Return (X, Y) of the center of cell containing provided text 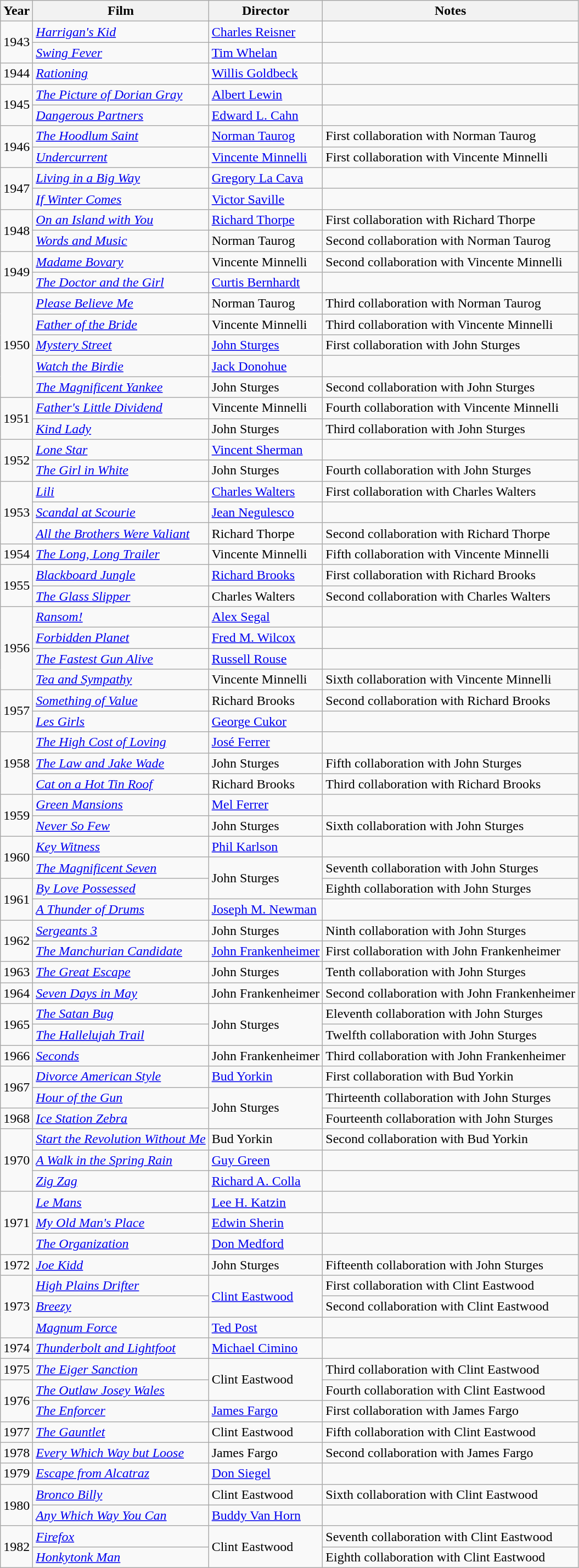
The High Cost of Loving (121, 742)
Father of the Bride (121, 324)
Russell Rouse (266, 659)
Edwin Sherin (266, 1223)
Ninth collaboration with John Sturges (451, 931)
Seven Days in May (121, 993)
The Manchurian Candidate (121, 951)
Sixth collaboration with John Sturges (451, 826)
1961 (16, 899)
The Girl in White (121, 471)
Hour of the Gun (121, 1097)
1957 (16, 711)
Tea and Sympathy (121, 680)
1950 (16, 345)
Kind Lady (121, 429)
Year (16, 11)
Third collaboration with John Frankenheimer (451, 1056)
1970 (16, 1160)
Swing Fever (121, 53)
Harrigan's Kid (121, 32)
On an Island with You (121, 220)
Please Believe Me (121, 304)
The Hoodlum Saint (121, 136)
Tenth collaboration with John Sturges (451, 972)
1968 (16, 1118)
The Doctor and the Girl (121, 283)
1967 (16, 1087)
Something of Value (121, 701)
1954 (16, 554)
1944 (16, 74)
Mystery Street (121, 345)
Second collaboration with John Frankenheimer (451, 993)
Second collaboration with James Fargo (451, 1453)
Michael Cimino (266, 1348)
By Love Possessed (121, 888)
First collaboration with Vincente Minnelli (451, 157)
1960 (16, 857)
Father's Little Dividend (121, 408)
Fifth collaboration with Clint Eastwood (451, 1432)
Albert Lewin (266, 94)
Never So Few (121, 826)
Every Which Way but Loose (121, 1453)
Dangerous Partners (121, 115)
Jean Negulesco (266, 512)
Fifth collaboration with John Sturges (451, 763)
1971 (16, 1223)
Guy Green (266, 1160)
Fourth collaboration with John Sturges (451, 471)
1953 (16, 512)
Mel Ferrer (266, 805)
1975 (16, 1369)
1978 (16, 1453)
Seventh collaboration with Clint Eastwood (451, 1536)
1964 (16, 993)
First collaboration with Richard Brooks (451, 575)
A Thunder of Drums (121, 909)
The Satan Bug (121, 1014)
First collaboration with John Frankenheimer (451, 951)
Firefox (121, 1536)
If Winter Comes (121, 199)
1962 (16, 941)
Third collaboration with Vincente Minnelli (451, 324)
1976 (16, 1401)
Edward L. Cahn (266, 115)
Les Girls (121, 721)
1949 (16, 272)
1982 (16, 1547)
Director (266, 11)
The Law and Jake Wade (121, 763)
All the Brothers Were Valiant (121, 533)
Seconds (121, 1056)
First collaboration with John Sturges (451, 345)
The Magnificent Yankee (121, 387)
1974 (16, 1348)
1952 (16, 460)
The Eiger Sanction (121, 1369)
Richard A. Colla (266, 1181)
The Fastest Gun Alive (121, 659)
Third collaboration with Clint Eastwood (451, 1369)
Gregory La Cava (266, 178)
Escape from Alcatraz (121, 1474)
Fifteenth collaboration with John Sturges (451, 1264)
Fred M. Wilcox (266, 638)
Film (121, 11)
Twelfth collaboration with John Sturges (451, 1035)
Charles Reisner (266, 32)
Alex Segal (266, 617)
The Great Escape (121, 972)
1947 (16, 188)
1963 (16, 972)
Third collaboration with John Sturges (451, 429)
Rationing (121, 74)
Second collaboration with Norman Taurog (451, 240)
1948 (16, 230)
Ice Station Zebra (121, 1118)
Seventh collaboration with John Sturges (451, 867)
The Organization (121, 1244)
Second collaboration with Bud Yorkin (451, 1139)
Jack Donohue (266, 366)
First collaboration with Norman Taurog (451, 136)
Cat on a Hot Tin Roof (121, 784)
Start the Revolution Without Me (121, 1139)
Blackboard Jungle (121, 575)
1973 (16, 1307)
Honkytonk Man (121, 1557)
The Hallelujah Trail (121, 1035)
1951 (16, 418)
Notes (451, 11)
Ransom! (121, 617)
Le Mans (121, 1202)
Zig Zag (121, 1181)
Thirteenth collaboration with John Sturges (451, 1097)
Madame Bovary (121, 262)
Fourteenth collaboration with John Sturges (451, 1118)
Victor Saville (266, 199)
Eighth collaboration with John Sturges (451, 888)
Eleventh collaboration with John Sturges (451, 1014)
1955 (16, 585)
Don Siegel (266, 1474)
Words and Music (121, 240)
Sixth collaboration with Clint Eastwood (451, 1494)
Second collaboration with Vincente Minnelli (451, 262)
The Long, Long Trailer (121, 554)
First collaboration with Clint Eastwood (451, 1286)
My Old Man's Place (121, 1223)
Scandal at Scourie (121, 512)
First collaboration with James Fargo (451, 1411)
The Glass Slipper (121, 596)
Bronco Billy (121, 1494)
Eighth collaboration with Clint Eastwood (451, 1557)
High Plains Drifter (121, 1286)
Green Mansions (121, 805)
Buddy Van Horn (266, 1515)
1945 (16, 105)
1965 (16, 1024)
Third collaboration with Norman Taurog (451, 304)
First collaboration with Charles Walters (451, 491)
1943 (16, 42)
A Walk in the Spring Rain (121, 1160)
Ted Post (266, 1328)
The Gauntlet (121, 1432)
Lee H. Katzin (266, 1202)
1956 (16, 648)
Second collaboration with John Sturges (451, 387)
1958 (16, 763)
Thunderbolt and Lightfoot (121, 1348)
Undercurrent (121, 157)
Second collaboration with Charles Walters (451, 596)
Sergeants 3 (121, 931)
Fourth collaboration with Vincente Minnelli (451, 408)
Joe Kidd (121, 1264)
Willis Goldbeck (266, 74)
Vincent Sherman (266, 450)
1972 (16, 1264)
1977 (16, 1432)
Fifth collaboration with Vincente Minnelli (451, 554)
Lone Star (121, 450)
The Picture of Dorian Gray (121, 94)
Second collaboration with Clint Eastwood (451, 1307)
First collaboration with Richard Thorpe (451, 220)
Sixth collaboration with Vincente Minnelli (451, 680)
Don Medford (266, 1244)
The Outlaw Josey Wales (121, 1390)
Joseph M. Newman (266, 909)
1979 (16, 1474)
Third collaboration with Richard Brooks (451, 784)
Second collaboration with Richard Brooks (451, 701)
Phil Karlson (266, 847)
George Cukor (266, 721)
Magnum Force (121, 1328)
Forbidden Planet (121, 638)
Watch the Birdie (121, 366)
Any Which Way You Can (121, 1515)
Curtis Bernhardt (266, 283)
The Magnificent Seven (121, 867)
1959 (16, 815)
1980 (16, 1505)
Tim Whelan (266, 53)
Breezy (121, 1307)
José Ferrer (266, 742)
Living in a Big Way (121, 178)
First collaboration with Bud Yorkin (451, 1077)
Key Witness (121, 847)
The Enforcer (121, 1411)
Second collaboration with Richard Thorpe (451, 533)
1966 (16, 1056)
Lili (121, 491)
Divorce American Style (121, 1077)
1946 (16, 147)
Fourth collaboration with Clint Eastwood (451, 1390)
